Extract the [X, Y] coordinate from the center of the cell holding the provided text.  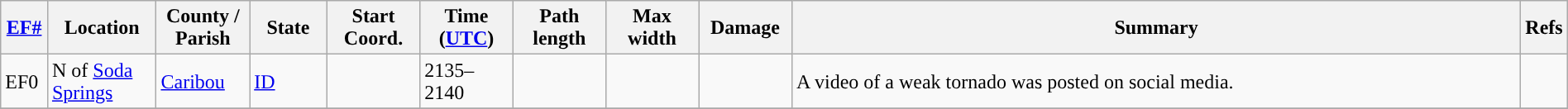
State [289, 28]
Start Coord. [374, 28]
2135–2140 [466, 81]
N of Soda Springs [102, 81]
Max width [652, 28]
Summary [1156, 28]
EF0 [25, 81]
EF# [25, 28]
A video of a weak tornado was posted on social media. [1156, 81]
County / Parish [203, 28]
ID [289, 81]
Path length [559, 28]
Damage [744, 28]
Caribou [203, 81]
Time (UTC) [466, 28]
Location [102, 28]
Refs [1545, 28]
